Extract the (x, y) coordinate from the center of the cell holding the provided text.  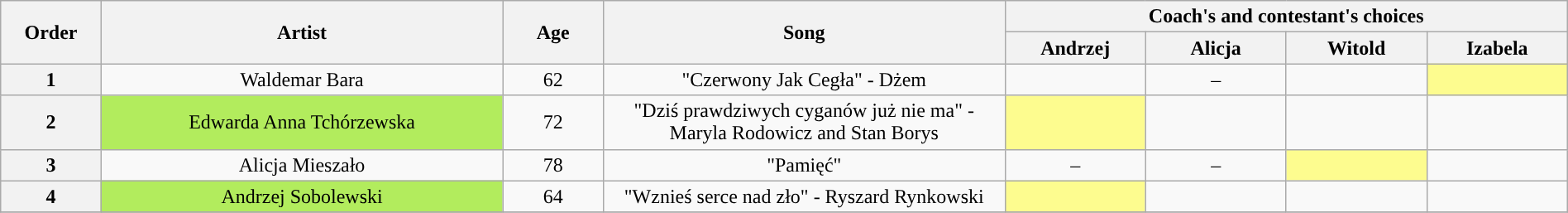
Izabela (1497, 48)
Order (51, 32)
3 (51, 165)
62 (552, 80)
Alicja Mieszało (302, 165)
"Pamięć" (804, 165)
Andrzej Sobolewski (302, 196)
Artist (302, 32)
72 (552, 123)
2 (51, 123)
"Dziś prawdziwych cyganów już nie ma" - Maryla Rodowicz and Stan Borys (804, 123)
Coach's and contestant's choices (1286, 17)
1 (51, 80)
"Wznieś serce nad zło" - Ryszard Rynkowski (804, 196)
64 (552, 196)
Song (804, 32)
Waldemar Bara (302, 80)
Edwarda Anna Tchórzewska (302, 123)
Alicja (1216, 48)
4 (51, 196)
"Czerwony Jak Cegła" - Dżem (804, 80)
Age (552, 32)
Andrzej (1075, 48)
Witold (1356, 48)
78 (552, 165)
